Pinpoint the cell where the given text exists, returning its [X, Y] midpoint coordinate. 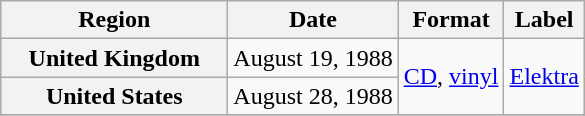
August 19, 1988 [313, 58]
Region [114, 20]
United Kingdom [114, 58]
Label [544, 20]
Elektra [544, 77]
Format [451, 20]
August 28, 1988 [313, 96]
Date [313, 20]
CD, vinyl [451, 77]
United States [114, 96]
